Output the (X, Y) coordinate of the center of the cell containing the given text.  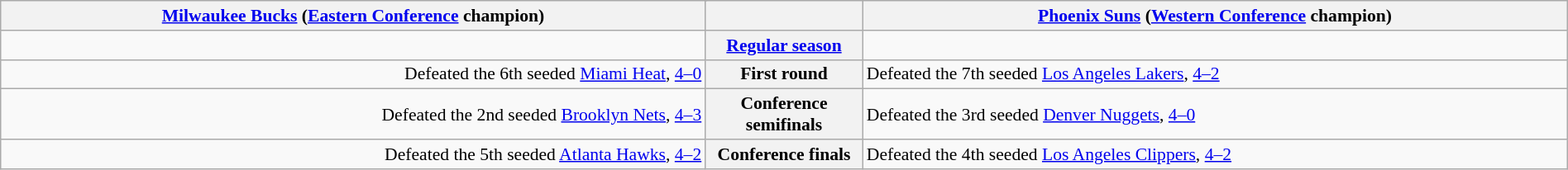
Conference semifinals (784, 114)
Defeated the 7th seeded Los Angeles Lakers, 4–2 (1216, 74)
Conference finals (784, 154)
Defeated the 5th seeded Atlanta Hawks, 4–2 (354, 154)
Defeated the 3rd seeded Denver Nuggets, 4–0 (1216, 114)
First round (784, 74)
Defeated the 6th seeded Miami Heat, 4–0 (354, 74)
Milwaukee Bucks (Eastern Conference champion) (354, 16)
Defeated the 2nd seeded Brooklyn Nets, 4–3 (354, 114)
Regular season (784, 45)
Defeated the 4th seeded Los Angeles Clippers, 4–2 (1216, 154)
Phoenix Suns (Western Conference champion) (1216, 16)
